Return (X, Y) of the center of cell containing provided text 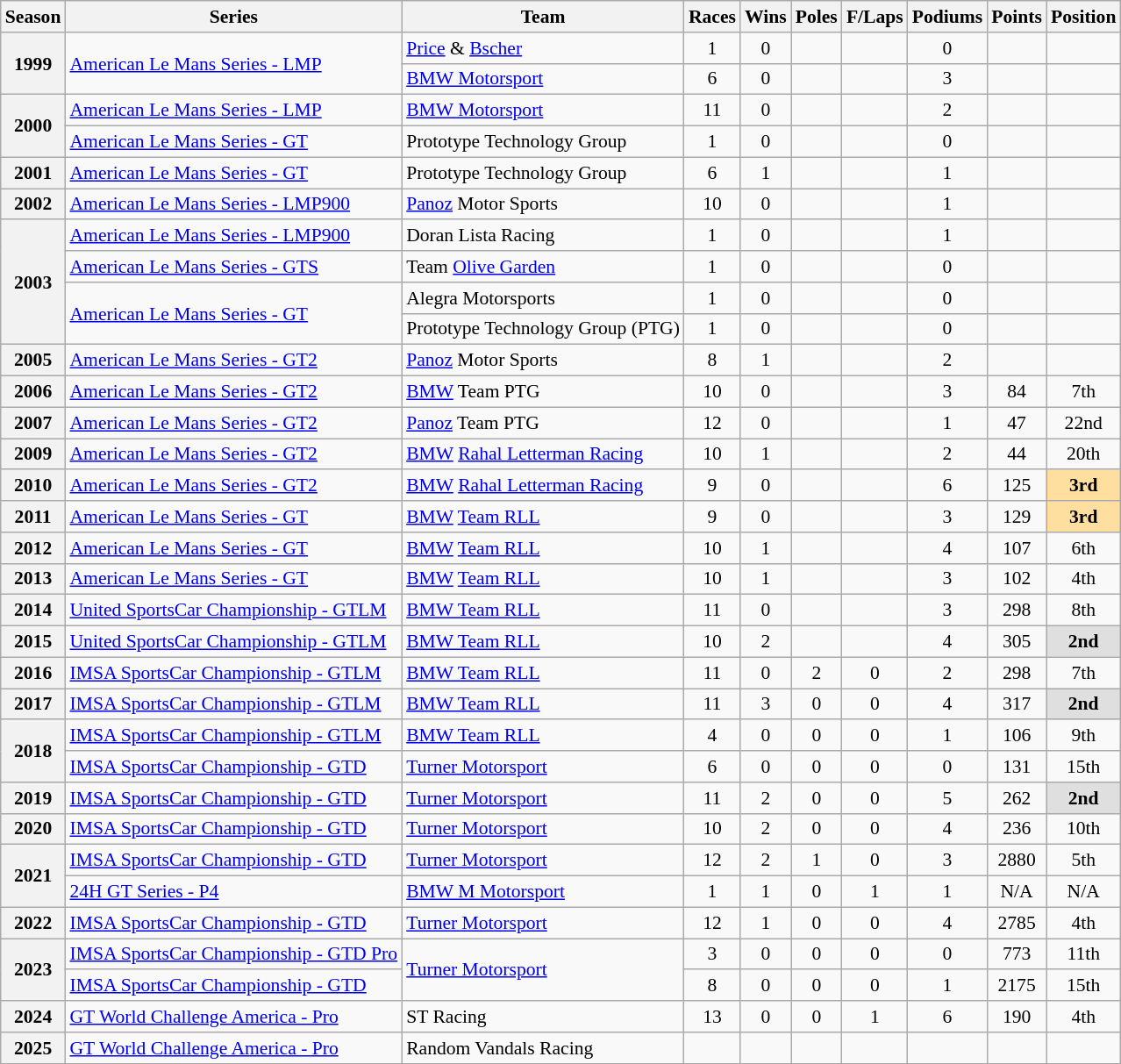
Podiums (947, 17)
1999 (33, 63)
2012 (33, 548)
IMSA SportsCar Championship - GTD Pro (233, 954)
Team (543, 17)
107 (1017, 548)
Series (233, 17)
2013 (33, 579)
2785 (1017, 923)
2011 (33, 517)
Position (1083, 17)
317 (1017, 704)
2005 (33, 361)
2010 (33, 486)
Alegra Motorsports (543, 298)
6th (1083, 548)
2017 (33, 704)
13 (712, 1017)
305 (1017, 642)
24H GT Series - P4 (233, 892)
9th (1083, 736)
20th (1083, 454)
2003 (33, 282)
2025 (33, 1048)
2020 (33, 829)
125 (1017, 486)
Random Vandals Racing (543, 1048)
102 (1017, 579)
44 (1017, 454)
Wins (766, 17)
2014 (33, 611)
Points (1017, 17)
2001 (33, 173)
American Le Mans Series - GTS (233, 267)
BMW M Motorsport (543, 892)
BMW Team PTG (543, 392)
106 (1017, 736)
10th (1083, 829)
47 (1017, 423)
2002 (33, 204)
2024 (33, 1017)
129 (1017, 517)
2880 (1017, 860)
Poles (817, 17)
2023 (33, 970)
2015 (33, 642)
2016 (33, 673)
22nd (1083, 423)
2000 (33, 126)
Price & Bscher (543, 48)
262 (1017, 798)
2006 (33, 392)
8th (1083, 611)
2021 (33, 875)
5 (947, 798)
Season (33, 17)
ST Racing (543, 1017)
5th (1083, 860)
2022 (33, 923)
Team Olive Garden (543, 267)
Prototype Technology Group (PTG) (543, 329)
236 (1017, 829)
2007 (33, 423)
2018 (33, 751)
Races (712, 17)
11th (1083, 954)
131 (1017, 767)
F/Laps (875, 17)
84 (1017, 392)
Doran Lista Racing (543, 236)
2009 (33, 454)
773 (1017, 954)
Panoz Team PTG (543, 423)
190 (1017, 1017)
2019 (33, 798)
2175 (1017, 986)
